Return the [x, y] coordinate for the center point of the cell that contains the specified text.  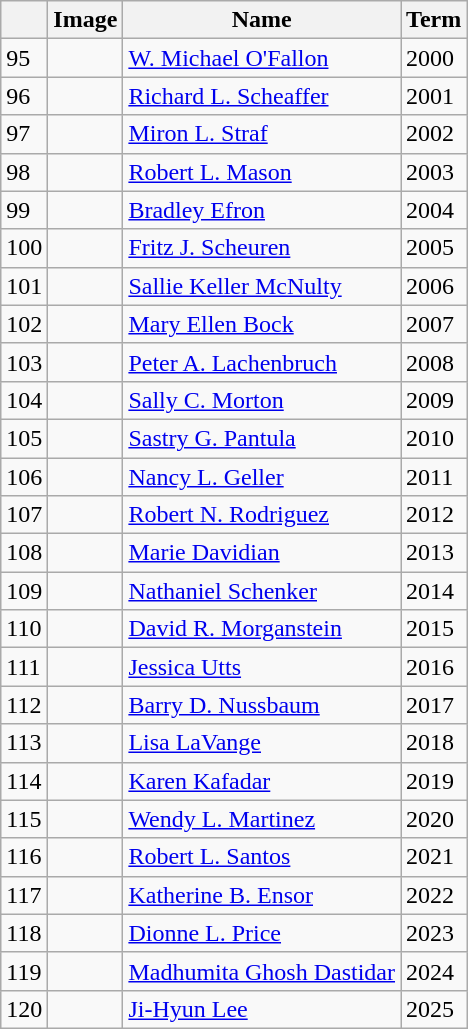
2004 [434, 210]
Fritz J. Scheuren [262, 248]
99 [24, 210]
2009 [434, 400]
Robert N. Rodriguez [262, 515]
2008 [434, 362]
Wendy L. Martinez [262, 819]
104 [24, 400]
Jessica Utts [262, 667]
2002 [434, 134]
111 [24, 667]
109 [24, 591]
Peter A. Lachenbruch [262, 362]
2000 [434, 58]
Miron L. Straf [262, 134]
95 [24, 58]
2007 [434, 324]
Sallie Keller McNulty [262, 286]
Robert L. Mason [262, 172]
David R. Morganstein [262, 629]
2010 [434, 438]
2021 [434, 857]
Image [86, 20]
103 [24, 362]
119 [24, 971]
110 [24, 629]
Sastry G. Pantula [262, 438]
106 [24, 477]
2003 [434, 172]
114 [24, 781]
Nathaniel Schenker [262, 591]
97 [24, 134]
Marie Davidian [262, 553]
2022 [434, 895]
116 [24, 857]
Ji-Hyun Lee [262, 1009]
2014 [434, 591]
2023 [434, 933]
Nancy L. Geller [262, 477]
2012 [434, 515]
115 [24, 819]
2013 [434, 553]
Term [434, 20]
Name [262, 20]
Richard L. Scheaffer [262, 96]
Dionne L. Price [262, 933]
2018 [434, 743]
100 [24, 248]
Barry D. Nussbaum [262, 705]
108 [24, 553]
Madhumita Ghosh Dastidar [262, 971]
2025 [434, 1009]
112 [24, 705]
Katherine B. Ensor [262, 895]
102 [24, 324]
Sally C. Morton [262, 400]
2016 [434, 667]
98 [24, 172]
Bradley Efron [262, 210]
120 [24, 1009]
105 [24, 438]
Mary Ellen Bock [262, 324]
W. Michael O'Fallon [262, 58]
Robert L. Santos [262, 857]
2015 [434, 629]
2017 [434, 705]
101 [24, 286]
118 [24, 933]
2020 [434, 819]
117 [24, 895]
96 [24, 96]
2011 [434, 477]
Lisa LaVange [262, 743]
Karen Kafadar [262, 781]
2019 [434, 781]
2005 [434, 248]
2024 [434, 971]
107 [24, 515]
2006 [434, 286]
2001 [434, 96]
113 [24, 743]
